Locate the cell with the specified text and output its (X, Y) center coordinate. 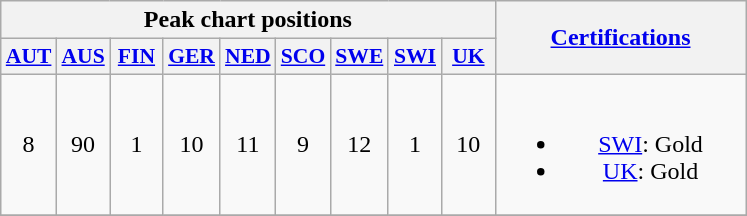
8 (29, 144)
GER (192, 57)
11 (248, 144)
SCO (304, 57)
90 (82, 144)
AUT (29, 57)
FIN (136, 57)
UK (468, 57)
12 (359, 144)
NED (248, 57)
9 (304, 144)
Peak chart positions (248, 20)
SWI (414, 57)
AUS (82, 57)
Certifications (620, 38)
SWE (359, 57)
SWI: GoldUK: Gold (620, 144)
